Determine the [X, Y] coordinate at the center of the cell enclosing the given text.  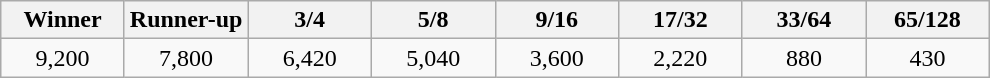
17/32 [681, 20]
3,600 [557, 58]
7,800 [186, 58]
430 [928, 58]
9,200 [63, 58]
2,220 [681, 58]
Runner-up [186, 20]
880 [804, 58]
Winner [63, 20]
33/64 [804, 20]
5/8 [433, 20]
3/4 [310, 20]
6,420 [310, 58]
65/128 [928, 20]
5,040 [433, 58]
9/16 [557, 20]
